Return (X, Y) of the center of cell containing provided text 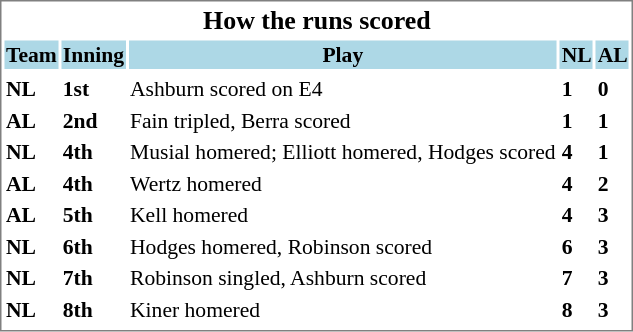
Kell homered (344, 215)
6 (576, 246)
Hodges homered, Robinson scored (344, 246)
2 (612, 184)
Inning (93, 54)
Robinson singled, Ashburn scored (344, 278)
How the runs scored (316, 20)
1st (93, 89)
Play (344, 54)
7th (93, 278)
5th (93, 215)
Wertz homered (344, 184)
2nd (93, 120)
Ashburn scored on E4 (344, 89)
0 (612, 89)
Fain tripled, Berra scored (344, 120)
6th (93, 246)
Kiner homered (344, 310)
8th (93, 310)
7 (576, 278)
Team (31, 54)
8 (576, 310)
Musial homered; Elliott homered, Hodges scored (344, 152)
